Return the (X, Y) coordinate for the center point of the cell that contains the specified text.  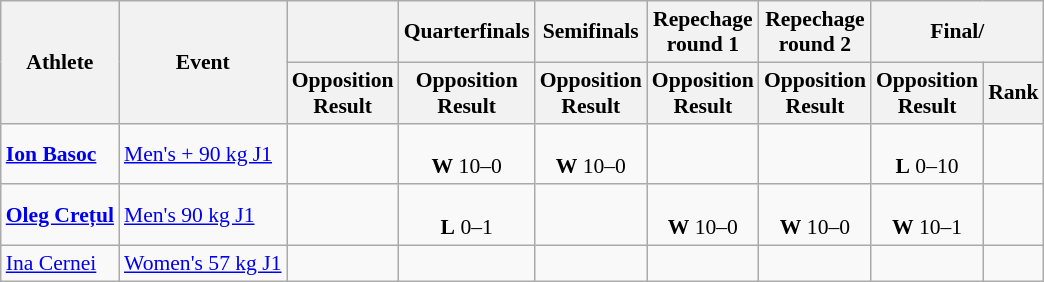
Ion Basoc (60, 154)
Quarterfinals (467, 32)
Ina Cernei (60, 264)
Final/ (958, 32)
L 0–1 (467, 216)
Women's 57 kg J1 (203, 264)
Rank (1014, 92)
W 10–1 (927, 216)
Men's 90 kg J1 (203, 216)
Men's + 90 kg J1 (203, 154)
Repechage round 2 (815, 32)
Semifinals (591, 32)
Oleg Crețul (60, 216)
Event (203, 62)
L 0–10 (927, 154)
Repechage round 1 (703, 32)
Athlete (60, 62)
